Detect which cell encompasses the target text, then output its (X, Y) center coordinate. 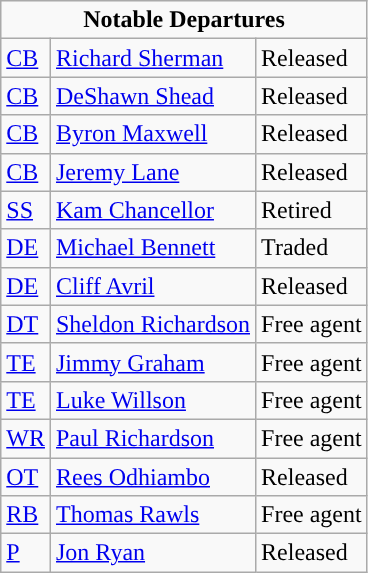
Michael Bennett (152, 248)
Traded (312, 248)
DeShawn Shead (152, 96)
Jon Ryan (152, 553)
SS (26, 210)
Sheldon Richardson (152, 324)
Cliff Avril (152, 286)
Paul Richardson (152, 438)
DT (26, 324)
Luke Willson (152, 400)
OT (26, 477)
Retired (312, 210)
WR (26, 438)
Notable Departures (184, 20)
P (26, 553)
Jeremy Lane (152, 172)
Thomas Rawls (152, 515)
Rees Odhiambo (152, 477)
Jimmy Graham (152, 362)
Kam Chancellor (152, 210)
Byron Maxwell (152, 134)
RB (26, 515)
Richard Sherman (152, 58)
